Return [x, y] of the center of cell containing provided text 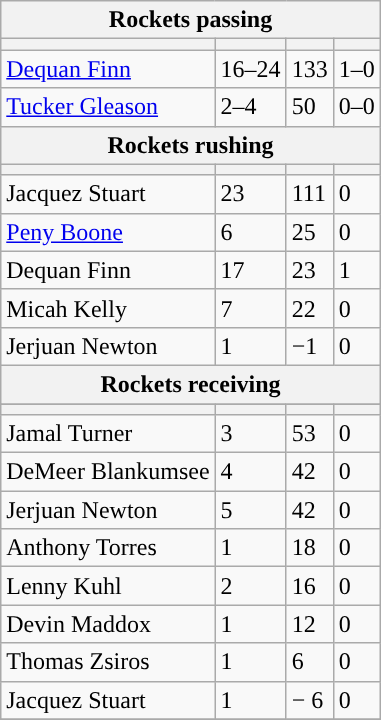
2–4 [250, 107]
1–0 [356, 69]
16–24 [250, 69]
16 [310, 586]
22 [310, 308]
3 [250, 434]
−1 [310, 346]
Peny Boone [108, 232]
DeMeer Blankumsee [108, 472]
Tucker Gleason [108, 107]
Rockets rushing [191, 145]
5 [250, 510]
Rockets receiving [191, 384]
0–0 [356, 107]
53 [310, 434]
4 [250, 472]
Thomas Zsiros [108, 662]
− 6 [310, 700]
Micah Kelly [108, 308]
7 [250, 308]
Rockets passing [191, 20]
25 [310, 232]
Devin Maddox [108, 624]
2 [250, 586]
17 [250, 270]
Anthony Torres [108, 548]
12 [310, 624]
Lenny Kuhl [108, 586]
50 [310, 107]
111 [310, 194]
Jamal Turner [108, 434]
18 [310, 548]
133 [310, 69]
